Output the (X, Y) coordinate of the center of the cell containing the given text.  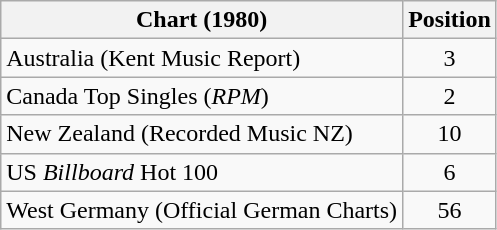
6 (450, 172)
2 (450, 96)
Canada Top Singles (RPM) (202, 96)
Australia (Kent Music Report) (202, 58)
Chart (1980) (202, 20)
56 (450, 210)
3 (450, 58)
Position (450, 20)
New Zealand (Recorded Music NZ) (202, 134)
10 (450, 134)
West Germany (Official German Charts) (202, 210)
US Billboard Hot 100 (202, 172)
